Capture the cell that displays the provided text and extract its [x, y] central coordinate. 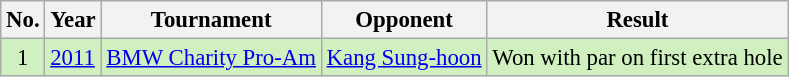
Opponent [404, 20]
Result [638, 20]
BMW Charity Pro-Am [211, 58]
No. [23, 20]
Kang Sung-hoon [404, 58]
Year [73, 20]
Won with par on first extra hole [638, 58]
Tournament [211, 20]
2011 [73, 58]
1 [23, 58]
